Provide the (X, Y) coordinate of the cell's center where the given text is located.  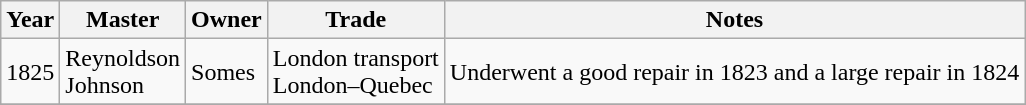
Year (30, 20)
Somes (227, 72)
London transportLondon–Quebec (356, 72)
ReynoldsonJohnson (123, 72)
Underwent a good repair in 1823 and a large repair in 1824 (734, 72)
Master (123, 20)
1825 (30, 72)
Notes (734, 20)
Owner (227, 20)
Trade (356, 20)
